Return (X, Y) of the center of cell containing provided text 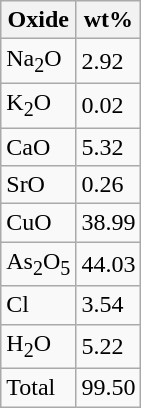
K2O (38, 105)
Total (38, 387)
As2O5 (38, 264)
3.54 (108, 305)
0.02 (108, 105)
CuO (38, 223)
CaO (38, 147)
SrO (38, 185)
Cl (38, 305)
99.50 (108, 387)
5.22 (108, 346)
5.32 (108, 147)
38.99 (108, 223)
H2O (38, 346)
0.26 (108, 185)
Na2O (38, 61)
Oxide (38, 20)
44.03 (108, 264)
wt% (108, 20)
2.92 (108, 61)
